Find where the given text appears and provide that cell's center as [X, Y] coordinate. 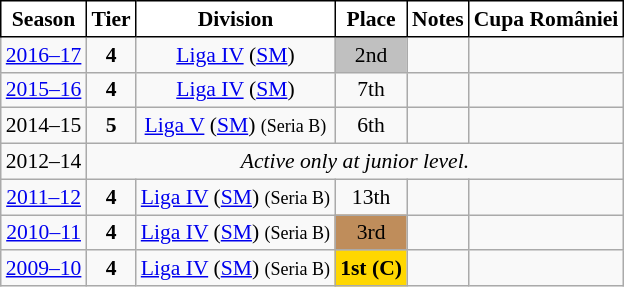
2009–10 [44, 269]
2014–15 [44, 126]
7th [371, 90]
Place [371, 19]
2011–12 [44, 197]
Tier [110, 19]
2015–16 [44, 90]
Division [236, 19]
5 [110, 126]
Notes [438, 19]
13th [371, 197]
Liga V (SM) (Seria B) [236, 126]
Cupa României [546, 19]
2nd [371, 55]
Season [44, 19]
3rd [371, 233]
1st (C) [371, 269]
6th [371, 126]
2016–17 [44, 55]
2012–14 [44, 162]
2010–11 [44, 233]
Active only at junior level. [354, 162]
